Locate the cell with the specified text and output its (X, Y) center coordinate. 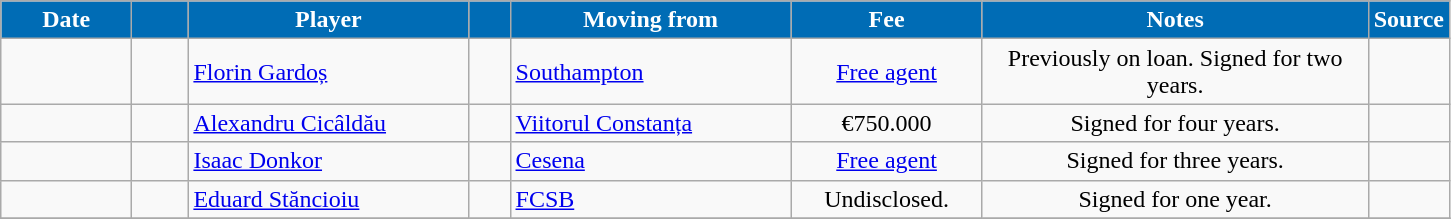
Viitorul Constanța (650, 123)
Southampton (650, 72)
Isaac Donkor (328, 161)
FCSB (650, 199)
Cesena (650, 161)
Florin Gardoș (328, 72)
Moving from (650, 20)
Previously on loan. Signed for two years. (1175, 72)
Signed for one year. (1175, 199)
Notes (1175, 20)
Signed for four years. (1175, 123)
Signed for three years. (1175, 161)
€750.000 (886, 123)
Player (328, 20)
Alexandru Cicâldău (328, 123)
Eduard Stăncioiu (328, 199)
Source (1408, 20)
Undisclosed. (886, 199)
Fee (886, 20)
Date (66, 20)
